Detect which cell encompasses the target text, then output its (X, Y) center coordinate. 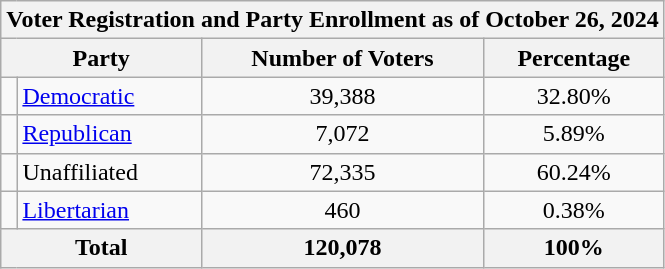
0.38% (574, 210)
32.80% (574, 96)
5.89% (574, 134)
39,388 (343, 96)
Voter Registration and Party Enrollment as of October 26, 2024 (332, 20)
Party (102, 58)
120,078 (343, 248)
Libertarian (110, 210)
Total (102, 248)
72,335 (343, 172)
60.24% (574, 172)
100% (574, 248)
Democratic (110, 96)
Republican (110, 134)
Percentage (574, 58)
460 (343, 210)
Number of Voters (343, 58)
7,072 (343, 134)
Unaffiliated (110, 172)
